For the text-containing cell, return its midpoint in (X, Y) coordinate format. 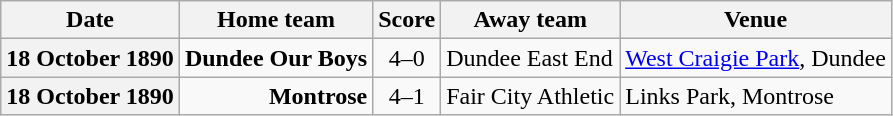
West Craigie Park, Dundee (756, 58)
4–0 (407, 58)
Away team (530, 20)
Dundee Our Boys (276, 58)
Links Park, Montrose (756, 96)
Fair City Athletic (530, 96)
Montrose (276, 96)
Dundee East End (530, 58)
Home team (276, 20)
Score (407, 20)
Venue (756, 20)
Date (90, 20)
4–1 (407, 96)
